Determine the [x, y] coordinate at the center of the cell enclosing the given text.  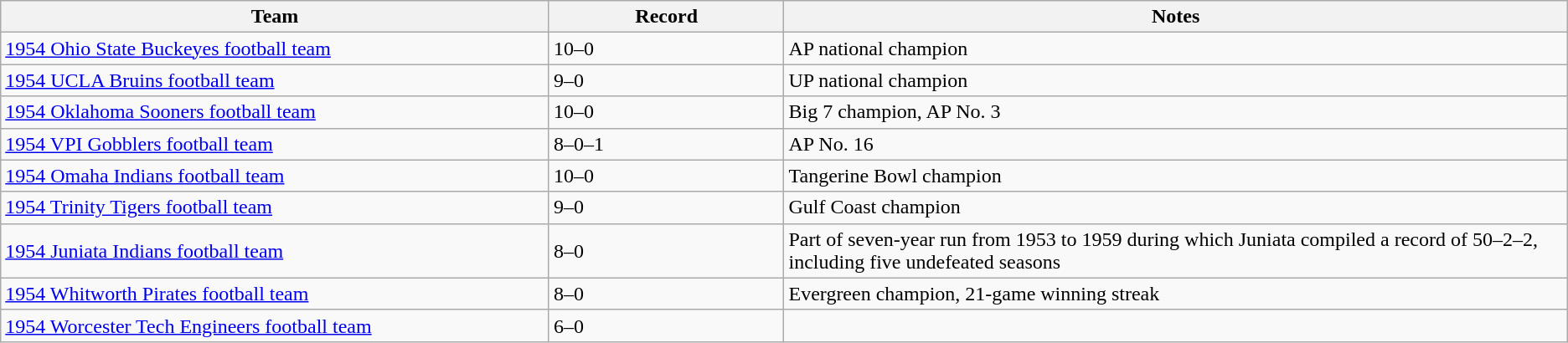
UP national champion [1176, 80]
8–0–1 [667, 144]
1954 Worcester Tech Engineers football team [275, 325]
1954 Omaha Indians football team [275, 176]
Tangerine Bowl champion [1176, 176]
Record [667, 17]
1954 Ohio State Buckeyes football team [275, 49]
1954 UCLA Bruins football team [275, 80]
Gulf Coast champion [1176, 207]
1954 VPI Gobblers football team [275, 144]
AP No. 16 [1176, 144]
Evergreen champion, 21-game winning streak [1176, 294]
AP national champion [1176, 49]
Team [275, 17]
1954 Trinity Tigers football team [275, 207]
1954 Whitworth Pirates football team [275, 294]
1954 Oklahoma Sooners football team [275, 112]
1954 Juniata Indians football team [275, 251]
6–0 [667, 325]
Part of seven-year run from 1953 to 1959 during which Juniata compiled a record of 50–2–2, including five undefeated seasons [1176, 251]
Notes [1176, 17]
Big 7 champion, AP No. 3 [1176, 112]
